Scan for the cell matching the given text and deliver its (X, Y) coordinate at center. 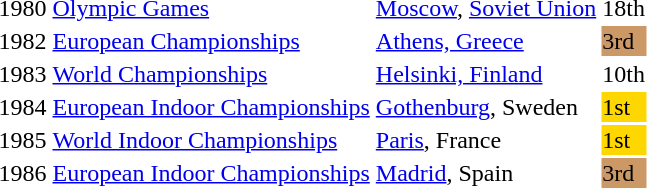
European Championships (211, 41)
World Indoor Championships (211, 140)
Madrid, Spain (486, 173)
10th (624, 74)
Paris, France (486, 140)
Athens, Greece (486, 41)
Helsinki, Finland (486, 74)
Gothenburg, Sweden (486, 107)
World Championships (211, 74)
